Output the [x, y] coordinate of the center of the cell containing the given text.  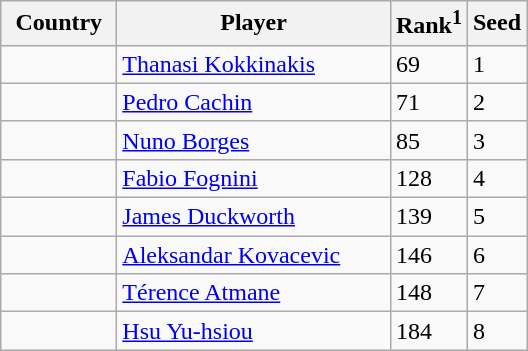
Seed [496, 24]
4 [496, 178]
Térence Atmane [254, 293]
85 [428, 140]
2 [496, 102]
James Duckworth [254, 217]
Hsu Yu-hsiou [254, 331]
8 [496, 331]
139 [428, 217]
6 [496, 255]
Rank1 [428, 24]
Pedro Cachin [254, 102]
Country [59, 24]
5 [496, 217]
69 [428, 64]
Player [254, 24]
Nuno Borges [254, 140]
146 [428, 255]
Fabio Fognini [254, 178]
128 [428, 178]
71 [428, 102]
148 [428, 293]
Thanasi Kokkinakis [254, 64]
Aleksandar Kovacevic [254, 255]
3 [496, 140]
184 [428, 331]
1 [496, 64]
7 [496, 293]
